Extract the [x, y] coordinate from the center of the cell holding the provided text.  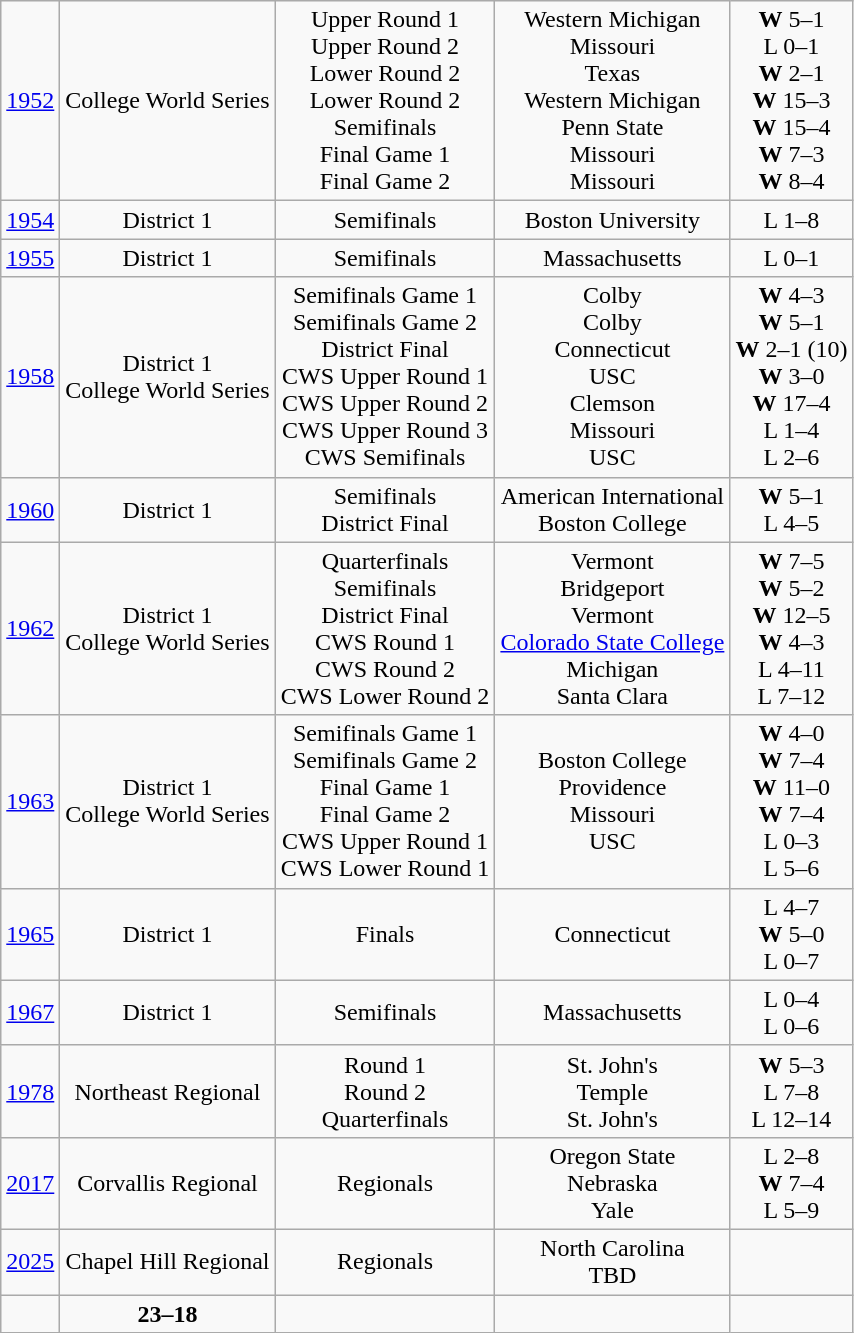
1965 [30, 934]
1954 [30, 220]
W 5–1L 4–5 [792, 510]
Semifinals Game 1Semifinals Game 2Final Game 1Final Game 2CWS Upper Round 1CWS Lower Round 1 [385, 802]
ColbyColbyConnecticutUSCClemsonMissouriUSC [612, 377]
VermontBridgeportVermontColorado State CollegeMichiganSanta Clara [612, 628]
L 1–8 [792, 220]
2025 [30, 1262]
1963 [30, 802]
W 4–0W 7–4W 11–0W 7–4L 0–3L 5–6 [792, 802]
Boston CollegeProvidenceMissouriUSC [612, 802]
Connecticut [612, 934]
Upper Round 1Upper Round 2Lower Round 2Lower Round 2SemifinalsFinal Game 1Final Game 2 [385, 101]
L 0–4L 0–6 [792, 1012]
1962 [30, 628]
Western MichiganMissouriTexasWestern MichiganPenn StateMissouriMissouri [612, 101]
1952 [30, 101]
St. John'sTempleSt. John's [612, 1091]
1960 [30, 510]
1978 [30, 1091]
Semifinals Game 1 Semifinals Game 2District FinalCWS Upper Round 1CWS Upper Round 2CWS Upper Round 3CWS Semifinals [385, 377]
Finals [385, 934]
SemifinalsDistrict Final [385, 510]
1958 [30, 377]
W 7–5W 5–2W 12–5W 4–3L 4–11L 7–12 [792, 628]
North CarolinaTBD [612, 1262]
Oregon StateNebraskaYale [612, 1183]
Round 1Round 2Quarterfinals [385, 1091]
Boston University [612, 220]
23–18 [168, 1313]
L 2–8W 7–4L 5–9 [792, 1183]
1955 [30, 258]
1967 [30, 1012]
American InternationalBoston College [612, 510]
Corvallis Regional [168, 1183]
L 4–7W 5–0L 0–7 [792, 934]
Chapel Hill Regional [168, 1262]
Quarterfinals SemifinalsDistrict FinalCWS Round 1CWS Round 2CWS Lower Round 2 [385, 628]
2017 [30, 1183]
College World Series [168, 101]
L 0–1 [792, 258]
W 4–3W 5–1W 2–1 (10)W 3–0W 17–4L 1–4L 2–6 [792, 377]
W 5–1L 0–1W 2–1W 15–3W 15–4W 7–3W 8–4 [792, 101]
W 5–3L 7–8L 12–14 [792, 1091]
Northeast Regional [168, 1091]
